Find where the given text appears and provide that cell's center as [X, Y] coordinate. 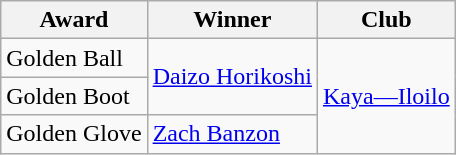
Golden Glove [74, 134]
Award [74, 20]
Golden Ball [74, 58]
Daizo Horikoshi [232, 77]
Zach Banzon [232, 134]
Kaya—Iloilo [386, 96]
Club [386, 20]
Winner [232, 20]
Golden Boot [74, 96]
